Capture the cell that displays the provided text and extract its (x, y) central coordinate. 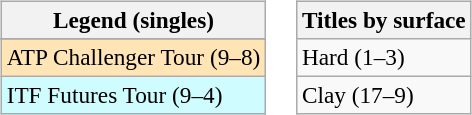
Legend (singles) (133, 20)
Clay (17–9) (384, 95)
ATP Challenger Tour (9–8) (133, 57)
Hard (1–3) (384, 57)
ITF Futures Tour (9–4) (133, 95)
Titles by surface (384, 20)
